Output the (x, y) coordinate of the center of the cell containing the given text.  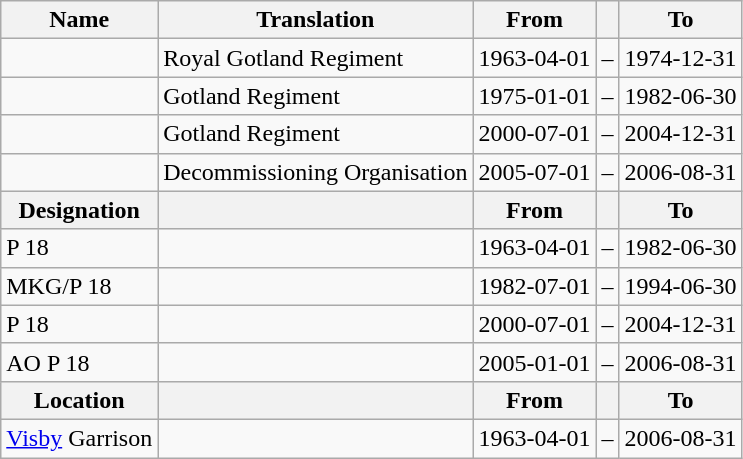
1974-12-31 (680, 58)
Designation (80, 210)
Decommissioning Organisation (316, 172)
Royal Gotland Regiment (316, 58)
Translation (316, 20)
1994-06-30 (680, 286)
1982-07-01 (534, 286)
2005-01-01 (534, 362)
Location (80, 400)
2005-07-01 (534, 172)
AO P 18 (80, 362)
MKG/P 18 (80, 286)
Name (80, 20)
Visby Garrison (80, 438)
1975-01-01 (534, 96)
